Capture the cell that displays the provided text and extract its [X, Y] central coordinate. 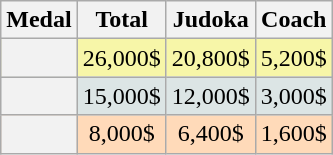
5,200$ [294, 58]
8,000$ [122, 134]
6,400$ [210, 134]
20,800$ [210, 58]
12,000$ [210, 96]
Judoka [210, 20]
Coach [294, 20]
15,000$ [122, 96]
Medal [39, 20]
26,000$ [122, 58]
Total [122, 20]
1,600$ [294, 134]
3,000$ [294, 96]
